Scan for the cell matching the given text and deliver its [x, y] coordinate at center. 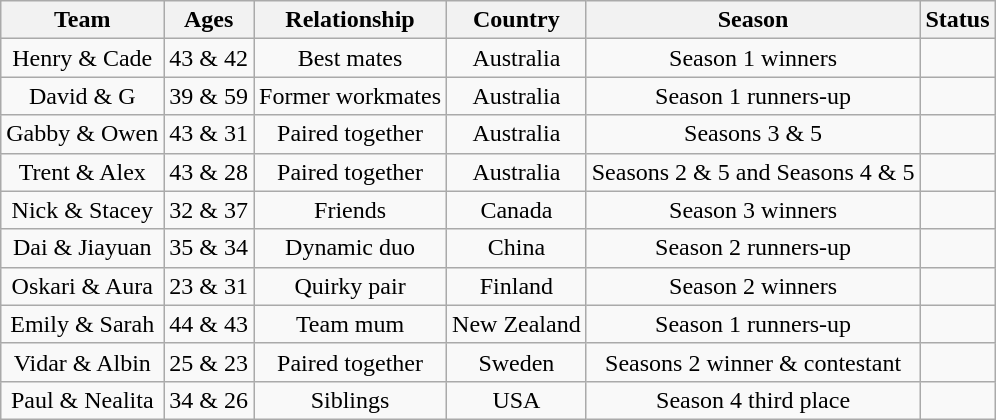
43 & 28 [209, 172]
Season 2 runners-up [753, 248]
Dai & Jiayuan [82, 248]
Friends [350, 210]
Emily & Sarah [82, 324]
Ages [209, 20]
Country [517, 20]
Former workmates [350, 96]
Vidar & Albin [82, 362]
Paul & Nealita [82, 400]
USA [517, 400]
Season 4 third place [753, 400]
Season 1 winners [753, 58]
25 & 23 [209, 362]
Status [958, 20]
Trent & Alex [82, 172]
Best mates [350, 58]
Season 2 winners [753, 286]
Nick & Stacey [82, 210]
Season 3 winners [753, 210]
Henry & Cade [82, 58]
Oskari & Aura [82, 286]
39 & 59 [209, 96]
New Zealand [517, 324]
43 & 31 [209, 134]
Team [82, 20]
Team mum [350, 324]
Season [753, 20]
China [517, 248]
Seasons 2 & 5 and Seasons 4 & 5 [753, 172]
Gabby & Owen [82, 134]
Siblings [350, 400]
32 & 37 [209, 210]
44 & 43 [209, 324]
Relationship [350, 20]
34 & 26 [209, 400]
Sweden [517, 362]
Finland [517, 286]
Dynamic duo [350, 248]
Quirky pair [350, 286]
43 & 42 [209, 58]
23 & 31 [209, 286]
Canada [517, 210]
Seasons 2 winner & contestant [753, 362]
David & G [82, 96]
35 & 34 [209, 248]
Seasons 3 & 5 [753, 134]
